Output the [X, Y] coordinate of the center of the cell containing the given text.  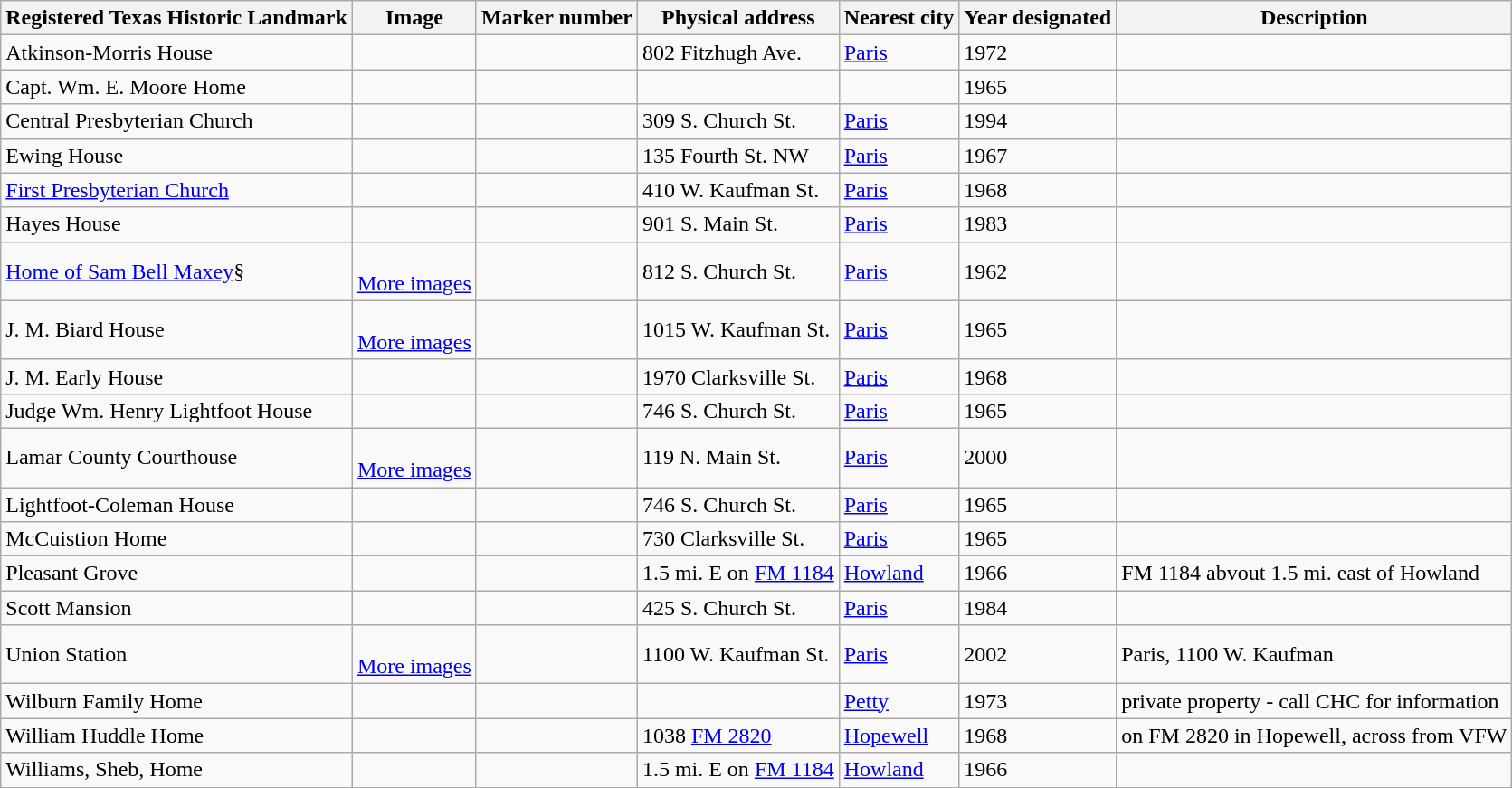
1962 [1038, 271]
Physical address [738, 18]
Atkinson-Morris House [177, 52]
1015 W. Kaufman St. [738, 329]
410 W. Kaufman St. [738, 190]
2000 [1038, 458]
private property - call CHC for information [1314, 701]
1038 FM 2820 [738, 736]
J. M. Early House [177, 376]
1100 W. Kaufman St. [738, 655]
Union Station [177, 655]
Image [414, 18]
1973 [1038, 701]
Description [1314, 18]
425 S. Church St. [738, 608]
McCuistion Home [177, 539]
Judge Wm. Henry Lightfoot House [177, 411]
730 Clarksville St. [738, 539]
1970 Clarksville St. [738, 376]
Home of Sam Bell Maxey§ [177, 271]
Year designated [1038, 18]
309 S. Church St. [738, 121]
J. M. Biard House [177, 329]
Hayes House [177, 224]
First Presbyterian Church [177, 190]
802 Fitzhugh Ave. [738, 52]
812 S. Church St. [738, 271]
Capt. Wm. E. Moore Home [177, 87]
Pleasant Grove [177, 574]
Paris, 1100 W. Kaufman [1314, 655]
Marker number [556, 18]
Wilburn Family Home [177, 701]
Nearest city [899, 18]
Registered Texas Historic Landmark [177, 18]
Petty [899, 701]
Lightfoot-Coleman House [177, 504]
Lamar County Courthouse [177, 458]
1994 [1038, 121]
Central Presbyterian Church [177, 121]
William Huddle Home [177, 736]
Williams, Sheb, Home [177, 770]
Hopewell [899, 736]
1984 [1038, 608]
1983 [1038, 224]
Ewing House [177, 156]
on FM 2820 in Hopewell, across from VFW [1314, 736]
1967 [1038, 156]
FM 1184 abvout 1.5 mi. east of Howland [1314, 574]
135 Fourth St. NW [738, 156]
901 S. Main St. [738, 224]
119 N. Main St. [738, 458]
Scott Mansion [177, 608]
2002 [1038, 655]
1972 [1038, 52]
